Capture the cell that displays the provided text and extract its (X, Y) central coordinate. 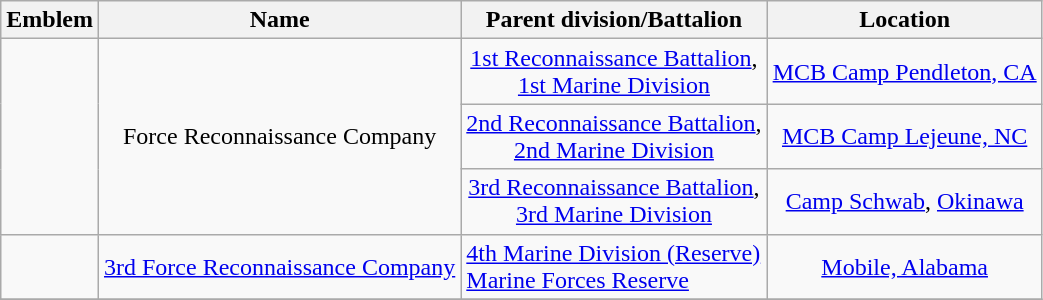
4th Marine Division (Reserve) Marine Forces Reserve (614, 266)
3rd Reconnaissance Battalion, 3rd Marine Division (614, 202)
Location (904, 20)
1st Reconnaissance Battalion, 1st Marine Division (614, 72)
Mobile, Alabama (904, 266)
Parent division/Battalion (614, 20)
Camp Schwab, Okinawa (904, 202)
3rd Force Reconnaissance Company (279, 266)
Name (279, 20)
Emblem (50, 20)
Force Reconnaissance Company (279, 136)
MCB Camp Lejeune, NC (904, 136)
MCB Camp Pendleton, CA (904, 72)
2nd Reconnaissance Battalion, 2nd Marine Division (614, 136)
